Find where the given text appears and provide that cell's center as (X, Y) coordinate. 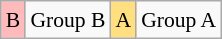
A (123, 20)
Group A (178, 20)
Group B (68, 20)
B (14, 20)
